Scan for the cell matching the given text and deliver its (X, Y) coordinate at center. 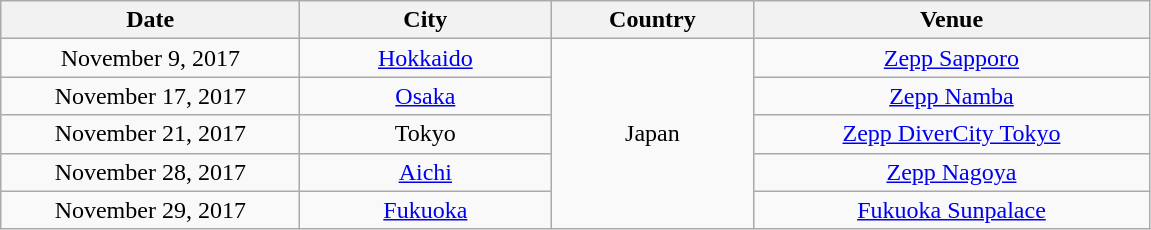
Zepp DiverCity Tokyo (952, 134)
Aichi (426, 172)
Tokyo (426, 134)
Hokkaido (426, 58)
City (426, 20)
November 21, 2017 (150, 134)
Venue (952, 20)
Japan (652, 134)
November 9, 2017 (150, 58)
Zepp Nagoya (952, 172)
Country (652, 20)
Osaka (426, 96)
November 17, 2017 (150, 96)
Fukuoka (426, 210)
November 28, 2017 (150, 172)
Date (150, 20)
Zepp Sapporo (952, 58)
Fukuoka Sunpalace (952, 210)
November 29, 2017 (150, 210)
Zepp Namba (952, 96)
